Provide the (x, y) coordinate of the cell's center where the given text is located.  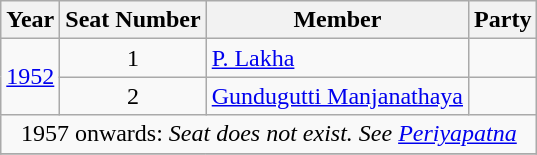
Year (30, 20)
1952 (30, 77)
1 (133, 58)
Member (337, 20)
Gundugutti Manjanathaya (337, 96)
Party (503, 20)
P. Lakha (337, 58)
2 (133, 96)
1957 onwards: Seat does not exist. See Periyapatna (269, 134)
Seat Number (133, 20)
